Search for the cell housing the specified text and yield its [X, Y] center coordinate. 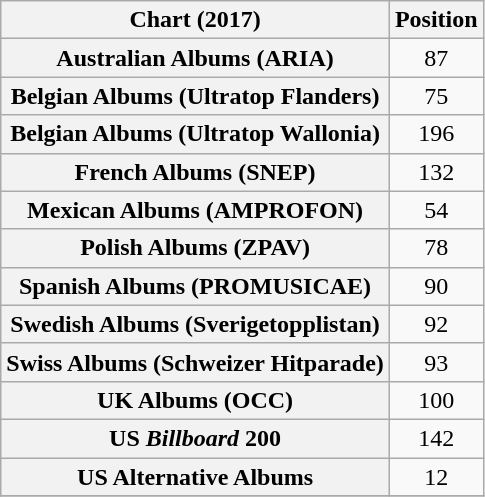
Chart (2017) [196, 20]
US Billboard 200 [196, 438]
75 [436, 96]
Swiss Albums (Schweizer Hitparade) [196, 362]
196 [436, 134]
US Alternative Albums [196, 477]
French Albums (SNEP) [196, 172]
Belgian Albums (Ultratop Flanders) [196, 96]
Mexican Albums (AMPROFON) [196, 210]
92 [436, 324]
Australian Albums (ARIA) [196, 58]
90 [436, 286]
78 [436, 248]
Position [436, 20]
87 [436, 58]
Belgian Albums (Ultratop Wallonia) [196, 134]
UK Albums (OCC) [196, 400]
Polish Albums (ZPAV) [196, 248]
12 [436, 477]
132 [436, 172]
54 [436, 210]
100 [436, 400]
142 [436, 438]
Swedish Albums (Sverigetopplistan) [196, 324]
Spanish Albums (PROMUSICAE) [196, 286]
93 [436, 362]
